Pinpoint the cell where the given text exists, returning its [X, Y] midpoint coordinate. 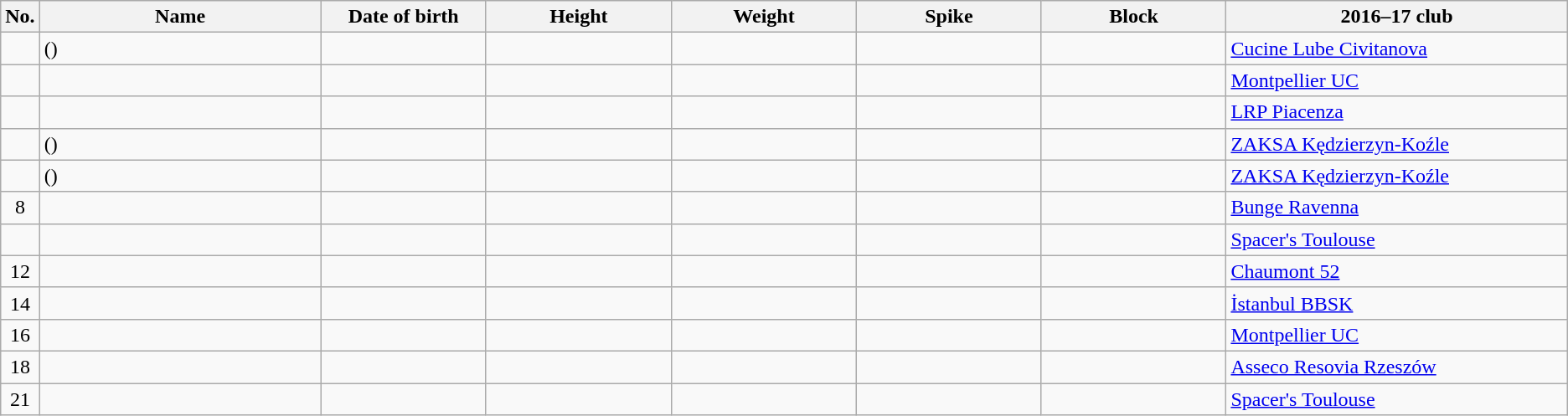
İstanbul BBSK [1397, 303]
8 [20, 208]
21 [20, 399]
LRP Piacenza [1397, 112]
12 [20, 271]
Block [1134, 17]
16 [20, 335]
No. [20, 17]
Chaumont 52 [1397, 271]
18 [20, 367]
Spike [950, 17]
Weight [764, 17]
14 [20, 303]
Bunge Ravenna [1397, 208]
Height [578, 17]
Asseco Resovia Rzeszów [1397, 367]
2016–17 club [1397, 17]
Cucine Lube Civitanova [1397, 49]
Name [180, 17]
Date of birth [404, 17]
